For the text-containing cell, return its midpoint in [X, Y] coordinate format. 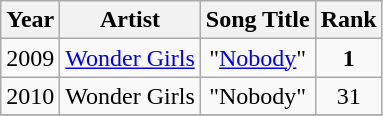
Rank [348, 20]
2010 [30, 96]
Artist [130, 20]
1 [348, 58]
Year [30, 20]
Song Title [258, 20]
2009 [30, 58]
31 [348, 96]
